Locate the cell with the specified text and output its [x, y] center coordinate. 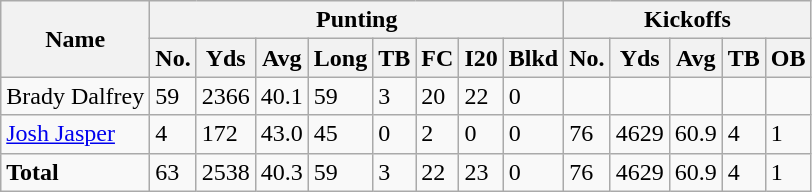
I20 [481, 58]
Long [340, 58]
FC [438, 58]
2366 [226, 96]
2 [438, 134]
Name [76, 39]
Blkd [533, 58]
43.0 [282, 134]
63 [173, 172]
172 [226, 134]
45 [340, 134]
Kickoffs [688, 20]
Brady Dalfrey [76, 96]
Total [76, 172]
Punting [357, 20]
2538 [226, 172]
40.3 [282, 172]
23 [481, 172]
Josh Jasper [76, 134]
40.1 [282, 96]
OB [788, 58]
20 [438, 96]
